Find where the given text appears and provide that cell's center as (X, Y) coordinate. 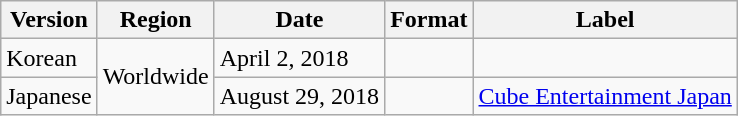
Label (605, 20)
April 2, 2018 (299, 58)
Region (156, 20)
Format (429, 20)
Korean (49, 58)
August 29, 2018 (299, 96)
Date (299, 20)
Cube Entertainment Japan (605, 96)
Version (49, 20)
Japanese (49, 96)
Worldwide (156, 77)
